Return the (x, y) coordinate for the center point of the cell that contains the specified text.  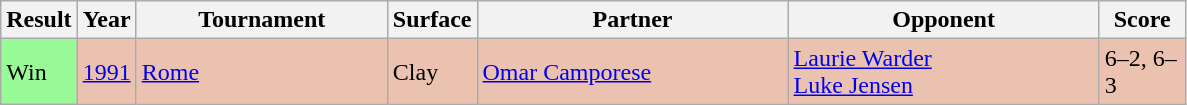
Omar Camporese (632, 72)
1991 (106, 72)
6–2, 6–3 (1142, 72)
Surface (432, 20)
Year (106, 20)
Win (39, 72)
Laurie Warder Luke Jensen (944, 72)
Clay (432, 72)
Opponent (944, 20)
Score (1142, 20)
Partner (632, 20)
Tournament (262, 20)
Rome (262, 72)
Result (39, 20)
